Output the [X, Y] coordinate of the center of the cell containing the given text.  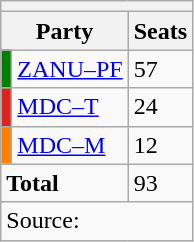
MDC–T [70, 107]
Seats [160, 31]
Source: [97, 221]
MDC–M [70, 145]
Total [64, 183]
24 [160, 107]
ZANU–PF [70, 69]
Party [64, 31]
57 [160, 69]
93 [160, 183]
12 [160, 145]
